Find where the given text appears and provide that cell's center as (x, y) coordinate. 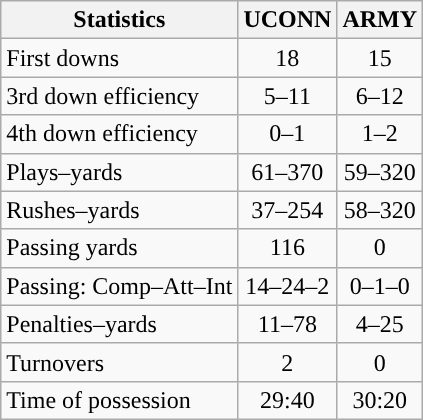
4th down efficiency (120, 134)
Passing: Comp–Att–Int (120, 286)
14–24–2 (288, 286)
First downs (120, 58)
29:40 (288, 400)
Penalties–yards (120, 324)
30:20 (380, 400)
1–2 (380, 134)
4–25 (380, 324)
0–1–0 (380, 286)
58–320 (380, 210)
UCONN (288, 20)
2 (288, 362)
Time of possession (120, 400)
ARMY (380, 20)
11–78 (288, 324)
Passing yards (120, 248)
37–254 (288, 210)
Statistics (120, 20)
116 (288, 248)
15 (380, 58)
5–11 (288, 96)
61–370 (288, 172)
3rd down efficiency (120, 96)
18 (288, 58)
Rushes–yards (120, 210)
Plays–yards (120, 172)
59–320 (380, 172)
0–1 (288, 134)
Turnovers (120, 362)
6–12 (380, 96)
